Return the [x, y] coordinate for the center point of the cell that contains the specified text.  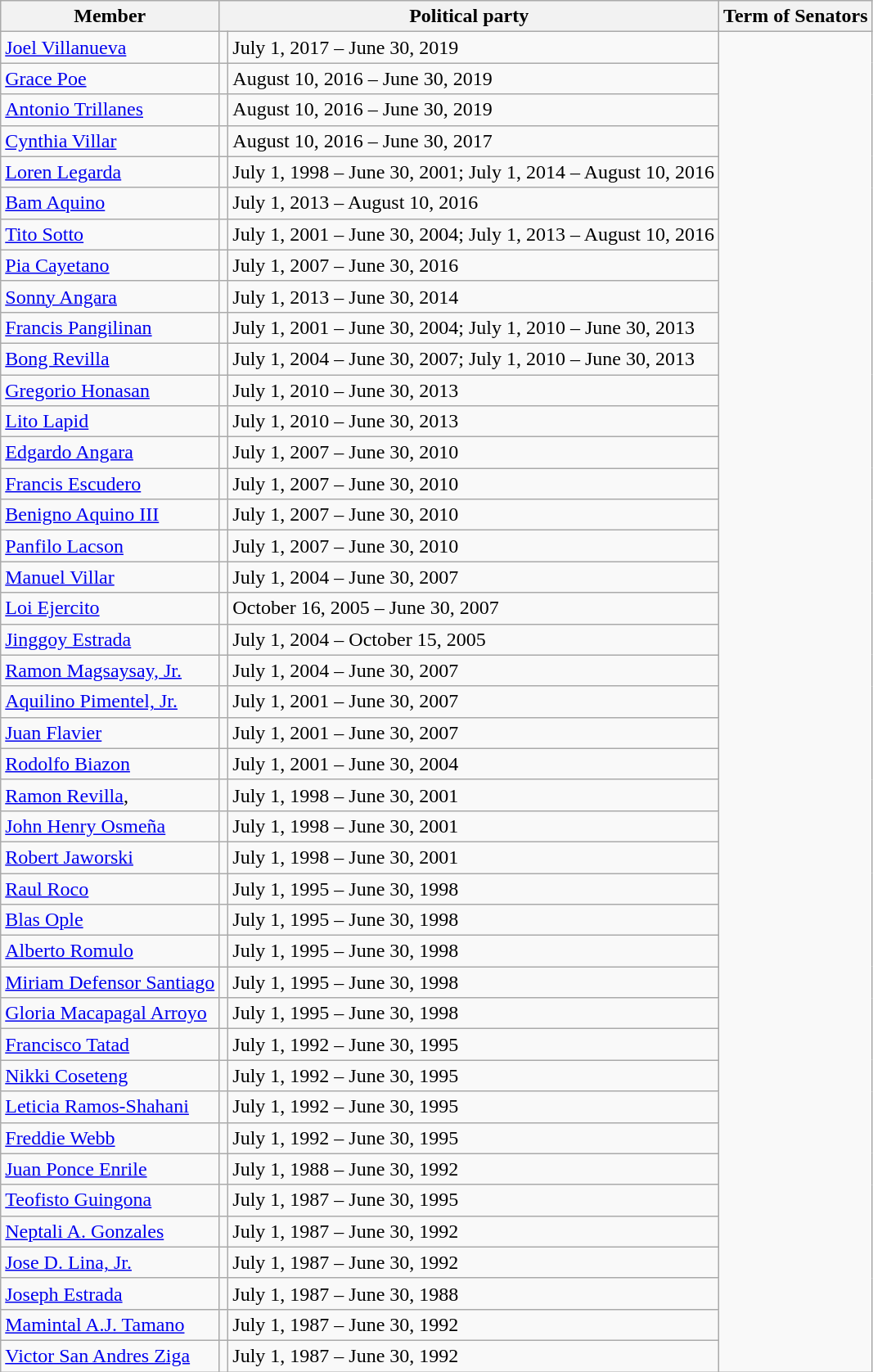
Ramon Magsaysay, Jr. [110, 670]
Juan Flavier [110, 733]
October 16, 2005 – June 30, 2007 [474, 608]
Teofisto Guingona [110, 1200]
August 10, 2016 – June 30, 2017 [474, 141]
July 1, 2001 – June 30, 2004; July 1, 2010 – June 30, 2013 [474, 327]
Jinggoy Estrada [110, 639]
July 1, 2001 – June 30, 2004; July 1, 2013 – August 10, 2016 [474, 234]
Bam Aquino [110, 203]
Panfilo Lacson [110, 546]
July 1, 2017 – June 30, 2019 [474, 47]
Raul Roco [110, 888]
Francis Escudero [110, 484]
Robert Jaworski [110, 857]
Rodolfo Biazon [110, 764]
Term of Senators [796, 16]
Leticia Ramos-Shahani [110, 1107]
July 1, 1988 – June 30, 1992 [474, 1169]
Francis Pangilinan [110, 327]
Gregorio Honasan [110, 390]
Miriam Defensor Santiago [110, 982]
Benigno Aquino III [110, 515]
Loren Legarda [110, 172]
Neptali A. Gonzales [110, 1231]
Juan Ponce Enrile [110, 1169]
Blas Ople [110, 920]
Grace Poe [110, 79]
Loi Ejercito [110, 608]
Nikki Coseteng [110, 1076]
Antonio Trillanes [110, 110]
Joseph Estrada [110, 1293]
John Henry Osmeña [110, 826]
Cynthia Villar [110, 141]
July 1, 2013 – June 30, 2014 [474, 296]
Lito Lapid [110, 422]
Pia Cayetano [110, 265]
July 1, 2013 – August 10, 2016 [474, 203]
Francisco Tatad [110, 1045]
Aquilino Pimentel, Jr. [110, 702]
Gloria Macapagal Arroyo [110, 1013]
July 1, 2007 – June 30, 2016 [474, 265]
Ramon Revilla, [110, 795]
Edgardo Angara [110, 453]
Manuel Villar [110, 577]
Tito Sotto [110, 234]
July 1, 2004 – October 15, 2005 [474, 639]
July 1, 2004 – June 30, 2007; July 1, 2010 – June 30, 2013 [474, 359]
Mamintal A.J. Tamano [110, 1325]
July 1, 1987 – June 30, 1995 [474, 1200]
Political party [470, 16]
Freddie Webb [110, 1138]
Bong Revilla [110, 359]
Jose D. Lina, Jr. [110, 1262]
Joel Villanueva [110, 47]
Alberto Romulo [110, 951]
July 1, 1998 – June 30, 2001; July 1, 2014 – August 10, 2016 [474, 172]
July 1, 1987 – June 30, 1988 [474, 1293]
Sonny Angara [110, 296]
Member [110, 16]
July 1, 2001 – June 30, 2004 [474, 764]
Victor San Andres Ziga [110, 1356]
